Return (X, Y) of the center of cell containing provided text 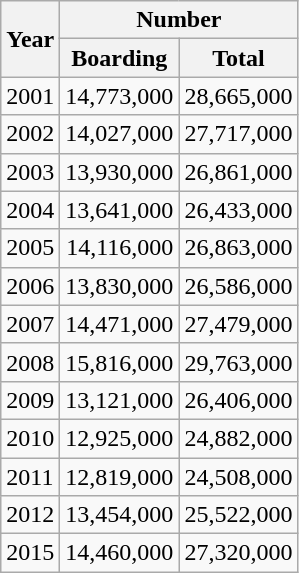
2011 (30, 477)
25,522,000 (238, 515)
27,320,000 (238, 553)
26,586,000 (238, 286)
28,665,000 (238, 96)
13,930,000 (120, 172)
2005 (30, 248)
2010 (30, 438)
14,773,000 (120, 96)
Year (30, 39)
2001 (30, 96)
2004 (30, 210)
26,406,000 (238, 400)
26,433,000 (238, 210)
2003 (30, 172)
Total (238, 58)
14,460,000 (120, 553)
12,819,000 (120, 477)
14,116,000 (120, 248)
29,763,000 (238, 362)
2006 (30, 286)
24,882,000 (238, 438)
2002 (30, 134)
14,027,000 (120, 134)
2015 (30, 553)
26,861,000 (238, 172)
26,863,000 (238, 248)
2007 (30, 324)
13,641,000 (120, 210)
2009 (30, 400)
13,121,000 (120, 400)
13,830,000 (120, 286)
2008 (30, 362)
Boarding (120, 58)
Number (179, 20)
27,717,000 (238, 134)
27,479,000 (238, 324)
15,816,000 (120, 362)
2012 (30, 515)
24,508,000 (238, 477)
13,454,000 (120, 515)
14,471,000 (120, 324)
12,925,000 (120, 438)
